From the cell containing the given text, extract its center point as (X, Y) coordinate. 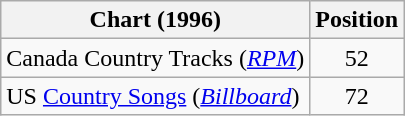
52 (357, 58)
Position (357, 20)
US Country Songs (Billboard) (156, 96)
Canada Country Tracks (RPM) (156, 58)
Chart (1996) (156, 20)
72 (357, 96)
